Identify which cell holds the provided text, then report its (x, y) central coordinate. 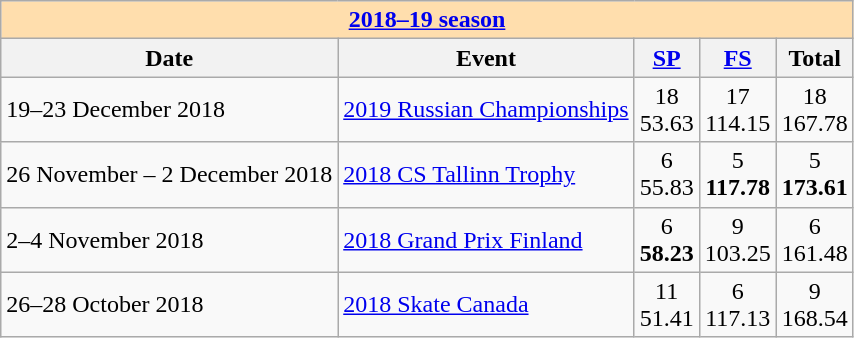
5 117.78 (738, 174)
2018 Grand Prix Finland (486, 240)
19–23 December 2018 (170, 110)
Event (486, 58)
18 53.63 (666, 110)
SP (666, 58)
6 117.13 (738, 304)
FS (738, 58)
2–4 November 2018 (170, 240)
Total (814, 58)
26 November – 2 December 2018 (170, 174)
6 58.23 (666, 240)
6 55.83 (666, 174)
11 51.41 (666, 304)
5 173.61 (814, 174)
9 168.54 (814, 304)
17 114.15 (738, 110)
Date (170, 58)
2018–19 season (428, 20)
6 161.48 (814, 240)
18 167.78 (814, 110)
2018 Skate Canada (486, 304)
9 103.25 (738, 240)
2018 CS Tallinn Trophy (486, 174)
26–28 October 2018 (170, 304)
2019 Russian Championships (486, 110)
